Find where the given text appears and provide that cell's center as (X, Y) coordinate. 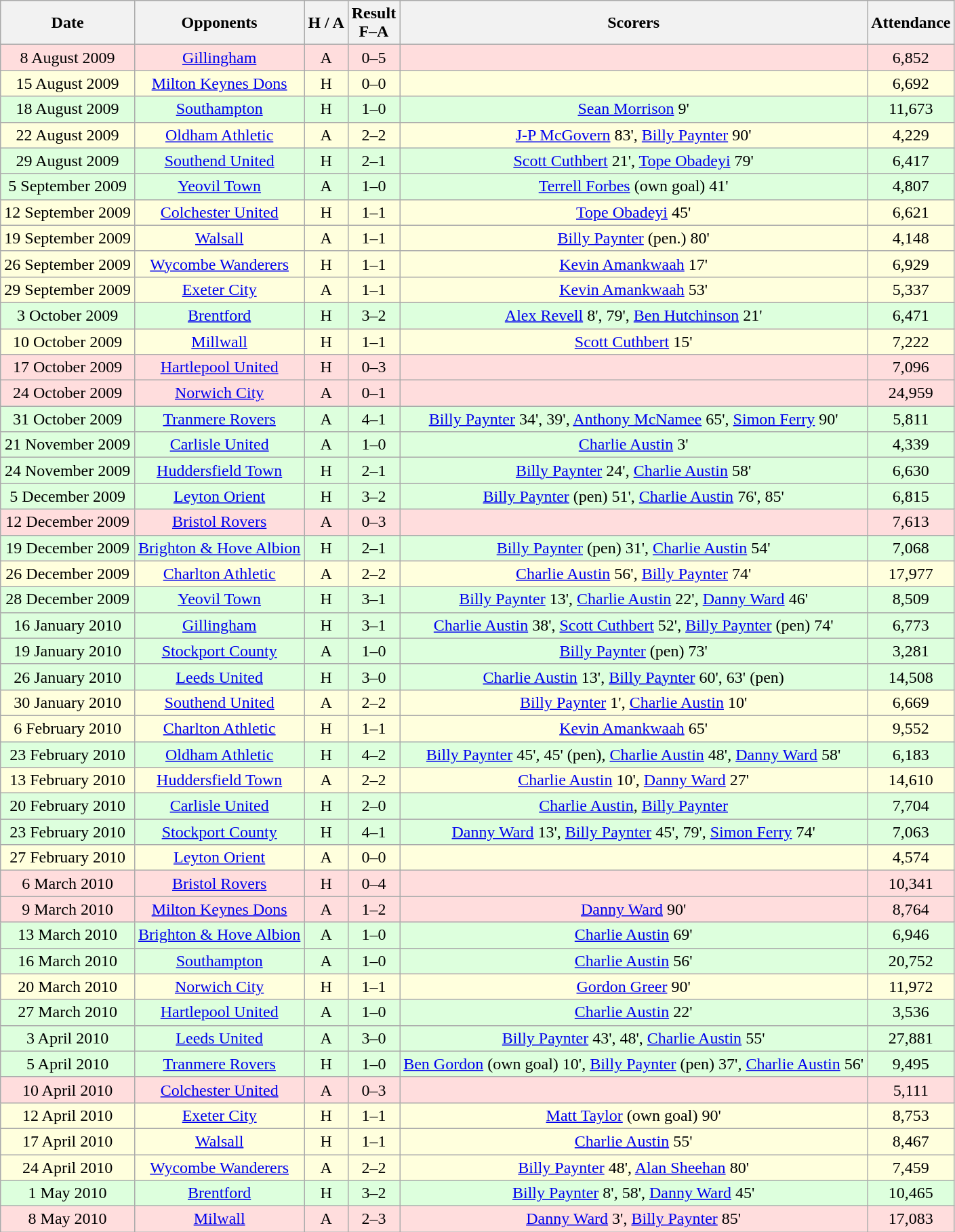
Gordon Greer 90' (634, 987)
Scott Cuthbert 15' (634, 341)
14,610 (911, 780)
6,471 (911, 315)
6 February 2010 (68, 728)
21 November 2009 (68, 445)
Millwall (219, 341)
H / A (326, 23)
3,536 (911, 1012)
3 April 2010 (68, 1038)
12 April 2010 (68, 1115)
3,281 (911, 651)
Billy Paynter 1', Charlie Austin 10' (634, 702)
Charlie Austin 13', Billy Paynter 60', 63' (pen) (634, 677)
Alex Revell 8', 79', Ben Hutchinson 21' (634, 315)
Charlie Austin 55' (634, 1141)
7,459 (911, 1167)
15 August 2009 (68, 83)
29 August 2009 (68, 161)
27,881 (911, 1038)
9,552 (911, 728)
18 August 2009 (68, 109)
6,929 (911, 264)
Danny Ward 90' (634, 909)
Billy Paynter 13', Charlie Austin 22', Danny Ward 46' (634, 599)
4,229 (911, 135)
Charlie Austin 56' (634, 961)
Milwall (219, 1219)
8,753 (911, 1115)
20 February 2010 (68, 806)
Charlie Austin, Billy Paynter (634, 806)
6,630 (911, 471)
0–4 (373, 883)
Charlie Austin 38', Scott Cuthbert 52', Billy Paynter (pen) 74' (634, 625)
6,692 (911, 83)
24 November 2009 (68, 471)
4–2 (373, 755)
Tope Obadeyi 45' (634, 212)
Billy Paynter (pen) 51', Charlie Austin 76', 85' (634, 496)
Charlie Austin 69' (634, 935)
5,111 (911, 1090)
19 September 2009 (68, 238)
Billy Paynter 43', 48', Charlie Austin 55' (634, 1038)
4,807 (911, 186)
19 January 2010 (68, 651)
6 March 2010 (68, 883)
Billy Paynter 45', 45' (pen), Charlie Austin 48', Danny Ward 58' (634, 755)
7,096 (911, 367)
10,465 (911, 1193)
31 October 2009 (68, 419)
1 May 2010 (68, 1193)
Kevin Amankwaah 65' (634, 728)
26 January 2010 (68, 677)
5 December 2009 (68, 496)
Kevin Amankwaah 53' (634, 290)
6,852 (911, 58)
6,773 (911, 625)
20,752 (911, 961)
Danny Ward 3', Billy Paynter 85' (634, 1219)
29 September 2009 (68, 290)
Billy Paynter 48', Alan Sheehan 80' (634, 1167)
11,673 (911, 109)
17 April 2010 (68, 1141)
6,815 (911, 496)
26 September 2009 (68, 264)
0–1 (373, 393)
Matt Taylor (own goal) 90' (634, 1115)
24,959 (911, 393)
6,669 (911, 702)
4,574 (911, 858)
11,972 (911, 987)
Attendance (911, 23)
Billy Paynter 34', 39', Anthony McNamee 65', Simon Ferry 90' (634, 419)
30 January 2010 (68, 702)
27 February 2010 (68, 858)
10 October 2009 (68, 341)
9,495 (911, 1064)
7,613 (911, 522)
8,509 (911, 599)
Billy Paynter (pen.) 80' (634, 238)
3 October 2009 (68, 315)
7,704 (911, 806)
24 April 2010 (68, 1167)
Sean Morrison 9' (634, 109)
Billy Paynter 8', 58', Danny Ward 45' (634, 1193)
5 April 2010 (68, 1064)
9 March 2010 (68, 909)
Charlie Austin 56', Billy Paynter 74' (634, 574)
8 May 2010 (68, 1219)
27 March 2010 (68, 1012)
Charlie Austin 3' (634, 445)
8,467 (911, 1141)
7,063 (911, 832)
12 December 2009 (68, 522)
Kevin Amankwaah 17' (634, 264)
26 December 2009 (68, 574)
0–5 (373, 58)
Opponents (219, 23)
ResultF–A (373, 23)
2–0 (373, 806)
24 October 2009 (68, 393)
10,341 (911, 883)
4,339 (911, 445)
6,417 (911, 161)
Charlie Austin 10', Danny Ward 27' (634, 780)
Scott Cuthbert 21', Tope Obadeyi 79' (634, 161)
13 February 2010 (68, 780)
6,621 (911, 212)
17,083 (911, 1219)
1–2 (373, 909)
Ben Gordon (own goal) 10', Billy Paynter (pen) 37', Charlie Austin 56' (634, 1064)
2–3 (373, 1219)
Charlie Austin 22' (634, 1012)
7,068 (911, 548)
6,183 (911, 755)
19 December 2009 (68, 548)
17,977 (911, 574)
Billy Paynter (pen) 73' (634, 651)
16 March 2010 (68, 961)
22 August 2009 (68, 135)
17 October 2009 (68, 367)
14,508 (911, 677)
J-P McGovern 83', Billy Paynter 90' (634, 135)
5,337 (911, 290)
13 March 2010 (68, 935)
Billy Paynter 24', Charlie Austin 58' (634, 471)
8,764 (911, 909)
5 September 2009 (68, 186)
Terrell Forbes (own goal) 41' (634, 186)
8 August 2009 (68, 58)
16 January 2010 (68, 625)
20 March 2010 (68, 987)
5,811 (911, 419)
Date (68, 23)
12 September 2009 (68, 212)
10 April 2010 (68, 1090)
Billy Paynter (pen) 31', Charlie Austin 54' (634, 548)
Scorers (634, 23)
28 December 2009 (68, 599)
Danny Ward 13', Billy Paynter 45', 79', Simon Ferry 74' (634, 832)
7,222 (911, 341)
6,946 (911, 935)
4,148 (911, 238)
